Return (x, y) of the center of cell containing provided text 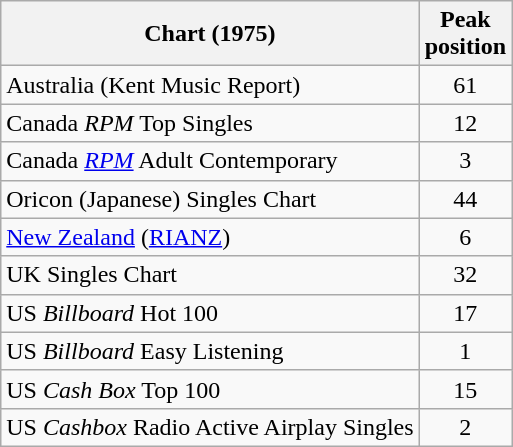
1 (465, 351)
US Cash Box Top 100 (210, 389)
Canada RPM Top Singles (210, 123)
New Zealand (RIANZ) (210, 237)
US Billboard Hot 100 (210, 313)
Peakposition (465, 34)
Australia (Kent Music Report) (210, 85)
12 (465, 123)
Canada RPM Adult Contemporary (210, 161)
US Cashbox Radio Active Airplay Singles (210, 427)
32 (465, 275)
Oricon (Japanese) Singles Chart (210, 199)
17 (465, 313)
UK Singles Chart (210, 275)
15 (465, 389)
6 (465, 237)
US Billboard Easy Listening (210, 351)
2 (465, 427)
61 (465, 85)
Chart (1975) (210, 34)
44 (465, 199)
3 (465, 161)
